Locate the cell with the specified text and output its [X, Y] center coordinate. 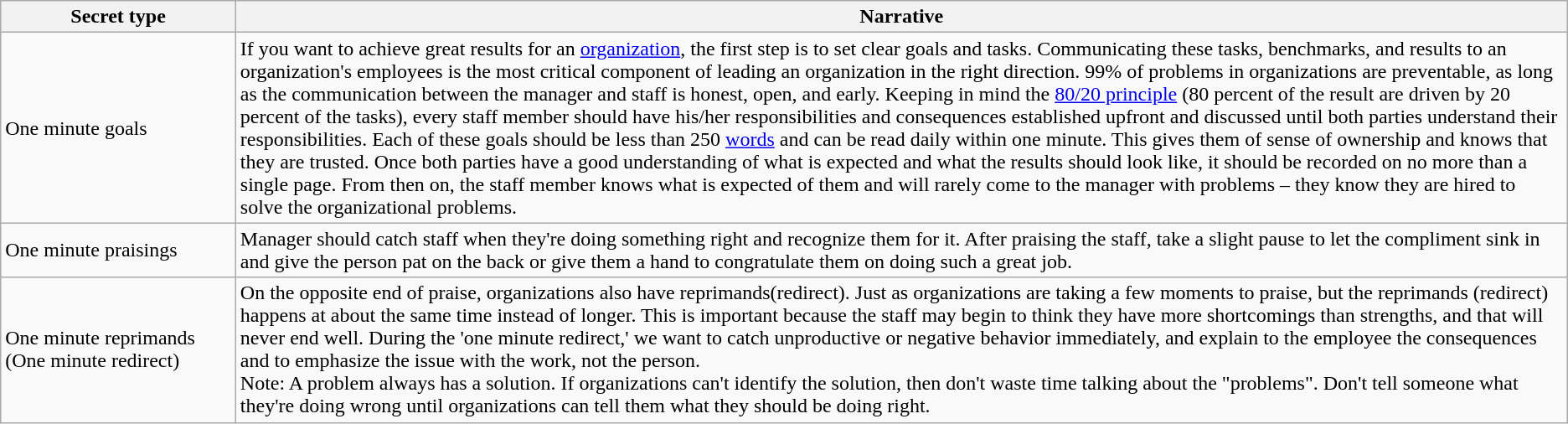
Narrative [901, 17]
One minute praisings [119, 250]
Secret type [119, 17]
One minute reprimands (One minute redirect) [119, 350]
One minute goals [119, 127]
